Output the (x, y) coordinate of the center of the cell containing the given text.  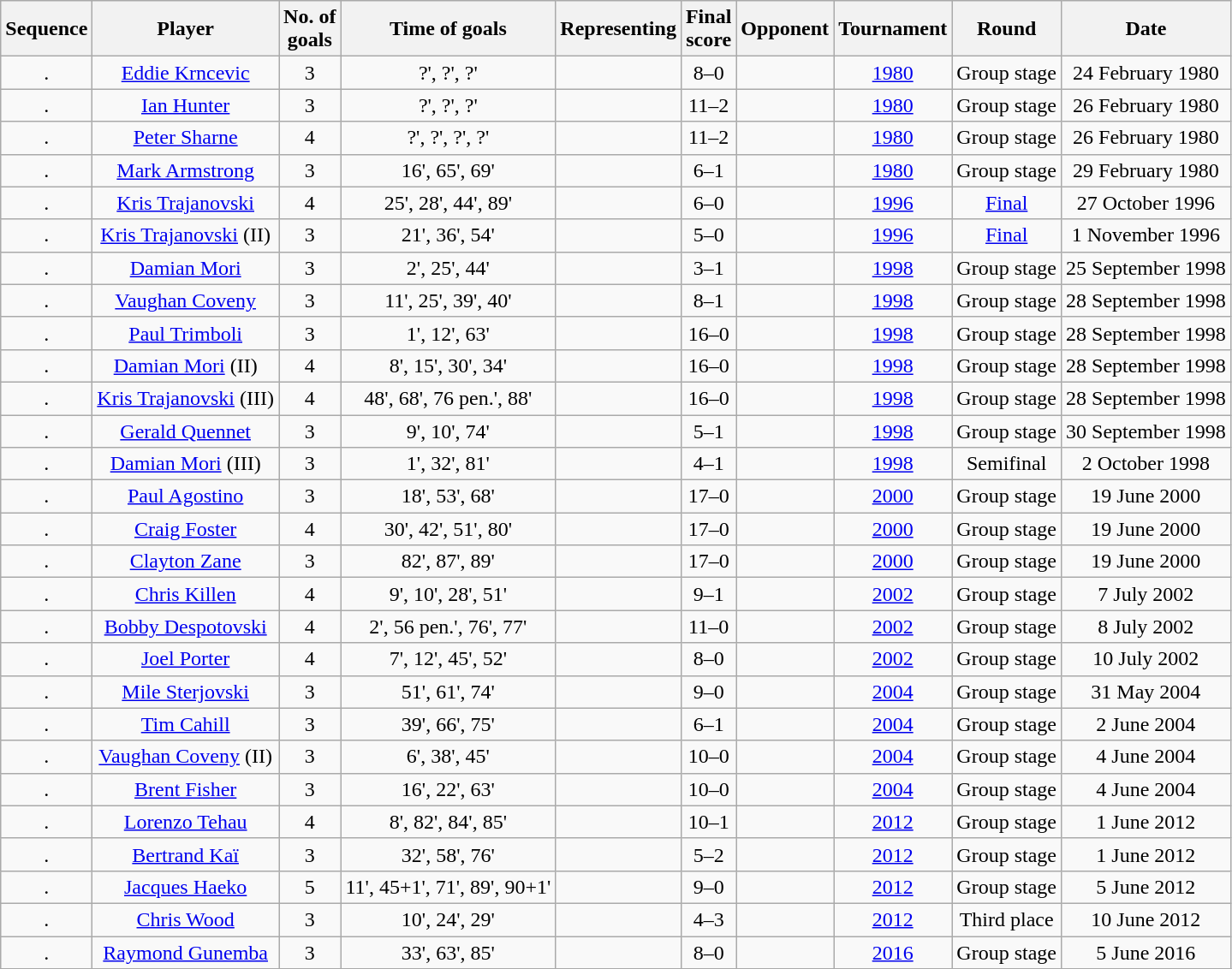
6', 38', 45' (449, 757)
Kris Trajanovski (II) (186, 235)
82', 87', 89' (449, 562)
Raymond Gunemba (186, 953)
1', 12', 63' (449, 333)
?', ?', ?', ?' (449, 138)
29 February 1980 (1146, 170)
Ian Hunter (186, 105)
Kris Trajanovski (186, 203)
Peter Sharne (186, 138)
30 September 1998 (1146, 431)
2016 (893, 953)
2', 25', 44' (449, 268)
No. ofgoals (310, 29)
Bertrand Kaï (186, 854)
11', 45+1', 71', 89', 90+1' (449, 887)
4–1 (708, 464)
Chris Wood (186, 919)
7', 12', 45', 52' (449, 659)
6–0 (708, 203)
Damian Mori (186, 268)
9–1 (708, 594)
Damian Mori (II) (186, 366)
27 October 1996 (1146, 203)
Lorenzo Tehau (186, 822)
5 June 2012 (1146, 887)
Gerald Quennet (186, 431)
Joel Porter (186, 659)
Damian Mori (III) (186, 464)
10 June 2012 (1146, 919)
Craig Foster (186, 529)
3–1 (708, 268)
9', 10', 28', 51' (449, 594)
5 (310, 887)
31 May 2004 (1146, 692)
Time of goals (449, 29)
5–1 (708, 431)
30', 42', 51', 80' (449, 529)
Round (1007, 29)
Eddie Krncevic (186, 73)
39', 66', 75' (449, 724)
Vaughan Coveny (II) (186, 757)
32', 58', 76' (449, 854)
10', 24', 29' (449, 919)
Tournament (893, 29)
Vaughan Coveny (186, 300)
11–0 (708, 627)
21', 36', 54' (449, 235)
16', 65', 69' (449, 170)
Chris Killen (186, 594)
2', 56 pen.', 76', 77' (449, 627)
Tim Cahill (186, 724)
Clayton Zane (186, 562)
7 July 2002 (1146, 594)
Representing (618, 29)
33', 63', 85' (449, 953)
2 October 1998 (1146, 464)
Third place (1007, 919)
Finalscore (708, 29)
Kris Trajanovski (III) (186, 398)
Mark Armstrong (186, 170)
Opponent (785, 29)
5–2 (708, 854)
Sequence (46, 29)
16', 22', 63' (449, 789)
8', 82', 84', 85' (449, 822)
5 June 2016 (1146, 953)
9', 10', 74' (449, 431)
18', 53', 68' (449, 496)
Bobby Despotovski (186, 627)
1 November 1996 (1146, 235)
8–1 (708, 300)
10–1 (708, 822)
Paul Trimboli (186, 333)
25', 28', 44', 89' (449, 203)
Semifinal (1007, 464)
11', 25', 39', 40' (449, 300)
5–0 (708, 235)
10 July 2002 (1146, 659)
51', 61', 74' (449, 692)
Paul Agostino (186, 496)
Player (186, 29)
1', 32', 81' (449, 464)
8 July 2002 (1146, 627)
Jacques Haeko (186, 887)
25 September 1998 (1146, 268)
4–3 (708, 919)
Brent Fisher (186, 789)
48', 68', 76 pen.', 88' (449, 398)
Mile Sterjovski (186, 692)
Date (1146, 29)
24 February 1980 (1146, 73)
8', 15', 30', 34' (449, 366)
2 June 2004 (1146, 724)
